Output the (X, Y) coordinate of the center of the cell containing the given text.  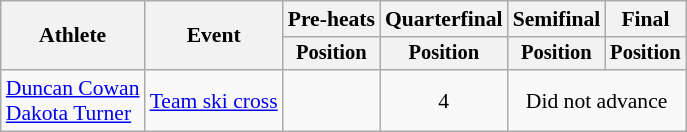
Semifinal (557, 19)
Final (645, 19)
4 (444, 100)
Did not advance (597, 100)
Team ski cross (214, 100)
Duncan CowanDakota Turner (73, 100)
Athlete (73, 36)
Pre-heats (332, 19)
Event (214, 36)
Quarterfinal (444, 19)
